Detect which cell encompasses the target text, then output its (X, Y) center coordinate. 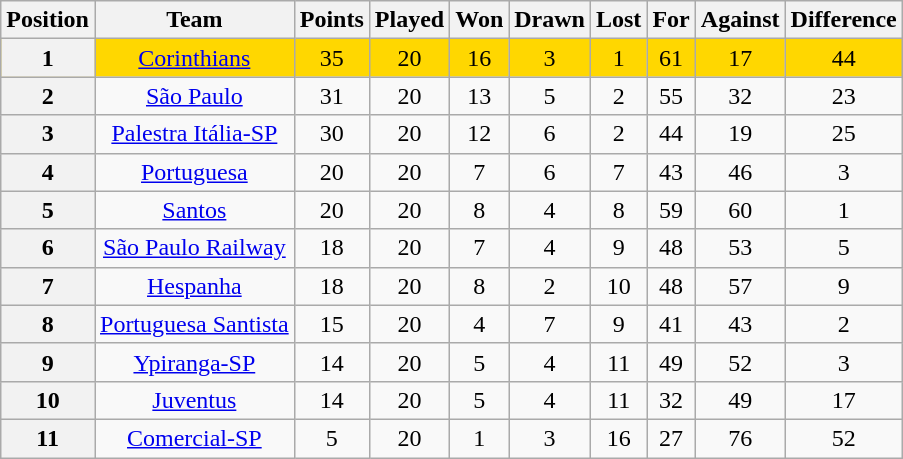
41 (671, 324)
30 (332, 134)
35 (332, 58)
25 (844, 134)
59 (671, 210)
Drawn (550, 20)
13 (480, 96)
Played (409, 20)
São Paulo Railway (194, 248)
31 (332, 96)
61 (671, 58)
15 (332, 324)
Difference (844, 20)
Ypiranga-SP (194, 362)
53 (740, 248)
19 (740, 134)
Against (740, 20)
27 (671, 438)
55 (671, 96)
Portuguesa Santista (194, 324)
Portuguesa (194, 172)
Hespanha (194, 286)
Comercial-SP (194, 438)
Won (480, 20)
76 (740, 438)
23 (844, 96)
60 (740, 210)
Points (332, 20)
Juventus (194, 400)
São Paulo (194, 96)
46 (740, 172)
12 (480, 134)
Position (48, 20)
For (671, 20)
Corinthians (194, 58)
Santos (194, 210)
Lost (618, 20)
Team (194, 20)
Palestra Itália-SP (194, 134)
57 (740, 286)
